Identify which cell holds the provided text, then report its (X, Y) central coordinate. 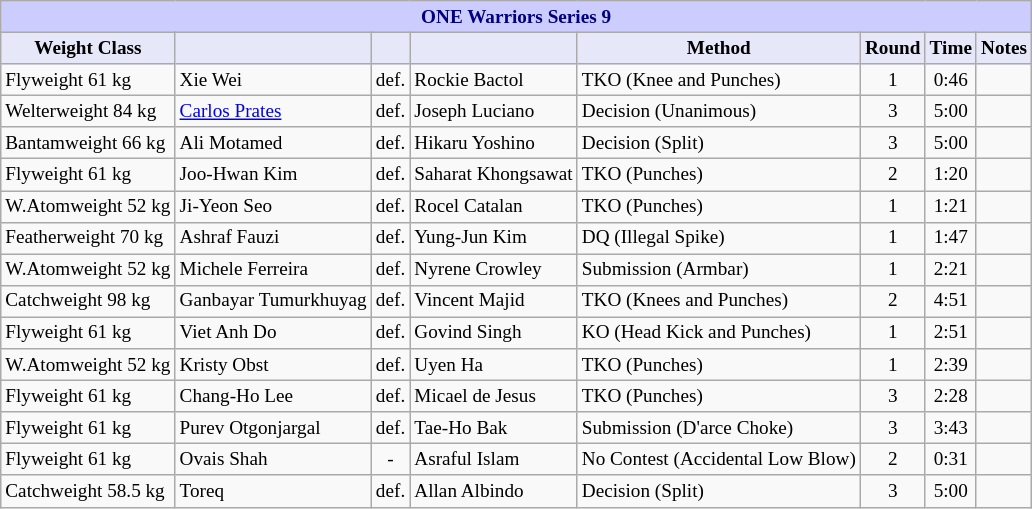
0:46 (950, 80)
Ali Motamed (273, 143)
TKO (Knee and Punches) (718, 80)
TKO (Knees and Punches) (718, 301)
1:20 (950, 175)
Purev Otgonjargal (273, 428)
Ganbayar Tumurkhuyag (273, 301)
Ovais Shah (273, 460)
0:31 (950, 460)
Ji-Yeon Seo (273, 206)
2:39 (950, 365)
Tae-Ho Bak (494, 428)
3:43 (950, 428)
1:21 (950, 206)
Decision (Unanimous) (718, 111)
Uyen Ha (494, 365)
Submission (Armbar) (718, 270)
Kristy Obst (273, 365)
Weight Class (88, 48)
Bantamweight 66 kg (88, 143)
Vincent Majid (494, 301)
Rocel Catalan (494, 206)
Hikaru Yoshino (494, 143)
Saharat Khongsawat (494, 175)
Time (950, 48)
Notes (1004, 48)
KO (Head Kick and Punches) (718, 333)
DQ (Illegal Spike) (718, 238)
2:28 (950, 396)
Yung-Jun Kim (494, 238)
1:47 (950, 238)
Viet Anh Do (273, 333)
Catchweight 58.5 kg (88, 491)
2:51 (950, 333)
Rockie Bactol (494, 80)
Welterweight 84 kg (88, 111)
Joseph Luciano (494, 111)
Nyrene Crowley (494, 270)
Round (892, 48)
Xie Wei (273, 80)
Toreq (273, 491)
Submission (D'arce Choke) (718, 428)
Catchweight 98 kg (88, 301)
Method (718, 48)
Micael de Jesus (494, 396)
ONE Warriors Series 9 (516, 17)
Carlos Prates (273, 111)
Michele Ferreira (273, 270)
- (390, 460)
Ashraf Fauzi (273, 238)
2:21 (950, 270)
Asraful Islam (494, 460)
Govind Singh (494, 333)
4:51 (950, 301)
Joo-Hwan Kim (273, 175)
No Contest (Accidental Low Blow) (718, 460)
Featherweight 70 kg (88, 238)
Allan Albindo (494, 491)
Chang-Ho Lee (273, 396)
